Capture the cell that displays the provided text and extract its (x, y) central coordinate. 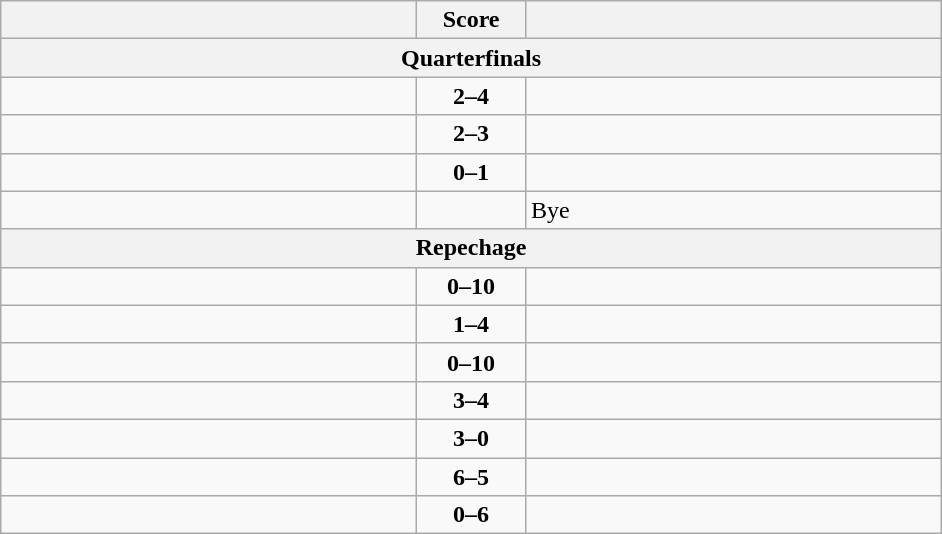
Bye (733, 210)
2–4 (472, 96)
0–6 (472, 515)
Quarterfinals (472, 58)
0–1 (472, 172)
1–4 (472, 324)
Score (472, 20)
3–4 (472, 400)
2–3 (472, 134)
6–5 (472, 477)
Repechage (472, 248)
3–0 (472, 438)
